Scan for the cell matching the given text and deliver its [X, Y] coordinate at center. 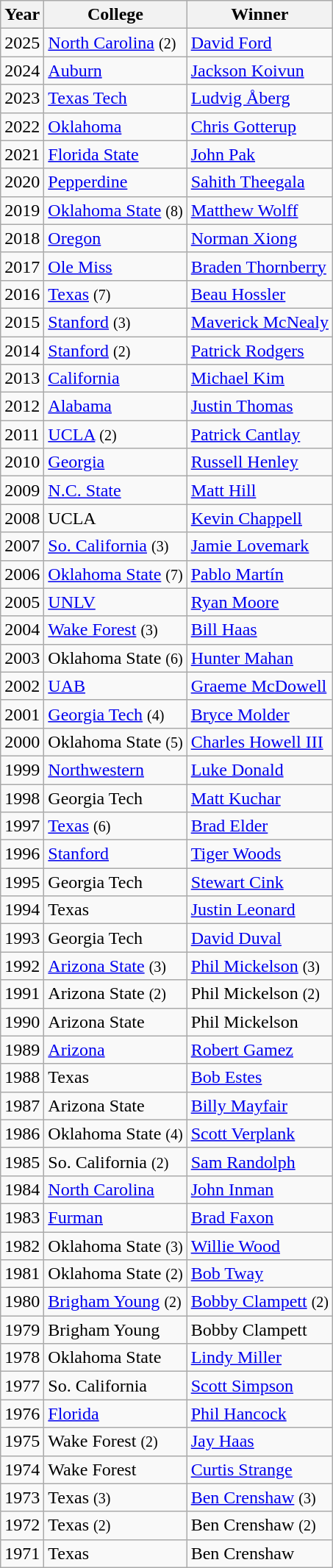
1979 [22, 1330]
John Pak [259, 154]
2002 [22, 686]
Ben Crenshaw [259, 1553]
Stewart Cink [259, 882]
UCLA [115, 518]
Arizona [115, 1050]
College [115, 15]
John Inman [259, 1189]
Tiger Woods [259, 854]
Phil Mickelson (2) [259, 994]
So. California [115, 1386]
2014 [22, 351]
2016 [22, 294]
1976 [22, 1414]
Ben Crenshaw (3) [259, 1497]
Florida State [115, 154]
1978 [22, 1358]
2009 [22, 490]
David Ford [259, 43]
Texas (3) [115, 1497]
2015 [22, 322]
1971 [22, 1553]
2012 [22, 407]
1993 [22, 938]
Bryce Molder [259, 714]
Texas (2) [115, 1525]
Georgia Tech (4) [115, 714]
Matt Hill [259, 490]
Florida [115, 1414]
Brigham Young [115, 1330]
Ole Miss [115, 266]
Pepperdine [115, 182]
N.C. State [115, 490]
Oklahoma State (5) [115, 742]
2021 [22, 154]
Oregon [115, 238]
Oklahoma State (2) [115, 1274]
Texas (6) [115, 826]
Jay Haas [259, 1442]
Luke Donald [259, 770]
2024 [22, 71]
2020 [22, 182]
2004 [22, 630]
Ludvig Åberg [259, 99]
Ryan Moore [259, 602]
Norman Xiong [259, 238]
1972 [22, 1525]
Furman [115, 1217]
Stanford [115, 854]
Winner [259, 15]
Oklahoma State (8) [115, 210]
Russell Henley [259, 462]
2010 [22, 462]
California [115, 379]
Texas (7) [115, 294]
1990 [22, 1022]
Chris Gotterup [259, 126]
Beau Hossler [259, 294]
Kevin Chappell [259, 518]
1975 [22, 1442]
1981 [22, 1274]
1996 [22, 854]
Matthew Wolff [259, 210]
Pablo Martín [259, 574]
2000 [22, 742]
1998 [22, 798]
Bill Haas [259, 630]
Brad Faxon [259, 1217]
1991 [22, 994]
1995 [22, 882]
Phil Mickelson (3) [259, 966]
1982 [22, 1246]
Sahith Theegala [259, 182]
Maverick McNealy [259, 322]
1992 [22, 966]
Hunter Mahan [259, 658]
Oklahoma State (3) [115, 1246]
Michael Kim [259, 379]
1988 [22, 1078]
Northwestern [115, 770]
2018 [22, 238]
1994 [22, 910]
1983 [22, 1217]
Wake Forest (3) [115, 630]
Jackson Koivun [259, 71]
North Carolina (2) [115, 43]
Phil Hancock [259, 1414]
Wake Forest (2) [115, 1442]
David Duval [259, 938]
Charles Howell III [259, 742]
Willie Wood [259, 1246]
Stanford (2) [115, 351]
Robert Gamez [259, 1050]
2003 [22, 658]
Bobby Clampett [259, 1330]
Patrick Rodgers [259, 351]
2001 [22, 714]
Billy Mayfair [259, 1106]
Bob Estes [259, 1078]
Justin Leonard [259, 910]
Braden Thornberry [259, 266]
North Carolina [115, 1189]
Bob Tway [259, 1274]
2017 [22, 266]
1999 [22, 770]
Alabama [115, 407]
Oklahoma State (4) [115, 1134]
1997 [22, 826]
Oklahoma State [115, 1358]
1986 [22, 1134]
UAB [115, 686]
2025 [22, 43]
2022 [22, 126]
UNLV [115, 602]
Brad Elder [259, 826]
Phil Mickelson [259, 1022]
1985 [22, 1161]
So. California (3) [115, 546]
2007 [22, 546]
Arizona State (3) [115, 966]
Bobby Clampett (2) [259, 1302]
2019 [22, 210]
1980 [22, 1302]
Year [22, 15]
Patrick Cantlay [259, 434]
Ben Crenshaw (2) [259, 1525]
2005 [22, 602]
1987 [22, 1106]
Texas Tech [115, 99]
2013 [22, 379]
Matt Kuchar [259, 798]
So. California (2) [115, 1161]
Wake Forest [115, 1469]
Arizona State (2) [115, 994]
1974 [22, 1469]
Jamie Lovemark [259, 546]
2011 [22, 434]
Lindy Miller [259, 1358]
1977 [22, 1386]
Oklahoma State (6) [115, 658]
UCLA (2) [115, 434]
Scott Simpson [259, 1386]
1973 [22, 1497]
2008 [22, 518]
Oklahoma State (7) [115, 574]
Sam Randolph [259, 1161]
Auburn [115, 71]
Graeme McDowell [259, 686]
Scott Verplank [259, 1134]
1989 [22, 1050]
2023 [22, 99]
Curtis Strange [259, 1469]
1984 [22, 1189]
Stanford (3) [115, 322]
Brigham Young (2) [115, 1302]
Georgia [115, 462]
2006 [22, 574]
Oklahoma [115, 126]
Justin Thomas [259, 407]
